Detect which cell encompasses the target text, then output its (X, Y) center coordinate. 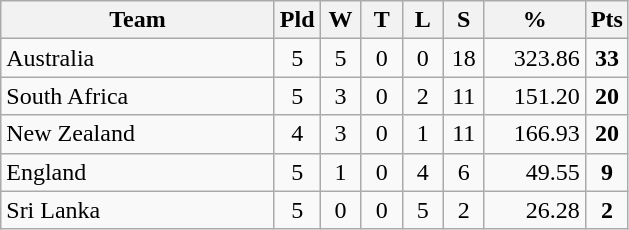
33 (606, 58)
South Africa (138, 96)
W (340, 20)
49.55 (534, 172)
323.86 (534, 58)
Sri Lanka (138, 210)
26.28 (534, 210)
Pts (606, 20)
L (422, 20)
6 (464, 172)
T (382, 20)
Team (138, 20)
S (464, 20)
England (138, 172)
New Zealand (138, 134)
9 (606, 172)
151.20 (534, 96)
166.93 (534, 134)
% (534, 20)
Australia (138, 58)
18 (464, 58)
Pld (297, 20)
